Determine the (X, Y) coordinate at the center of the cell enclosing the given text.  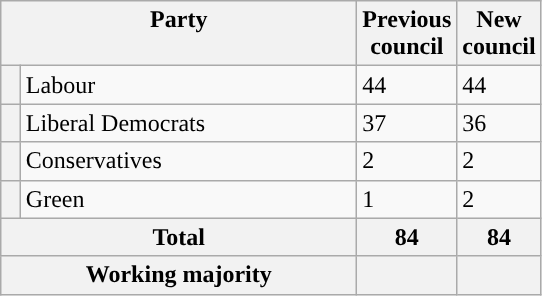
37 (407, 123)
Total (179, 237)
Working majority (179, 275)
1 (407, 199)
Liberal Democrats (188, 123)
Labour (188, 85)
Green (188, 199)
Conservatives (188, 161)
Party (179, 34)
New council (499, 34)
36 (499, 123)
Previous council (407, 34)
